Capture the cell that displays the provided text and extract its (X, Y) central coordinate. 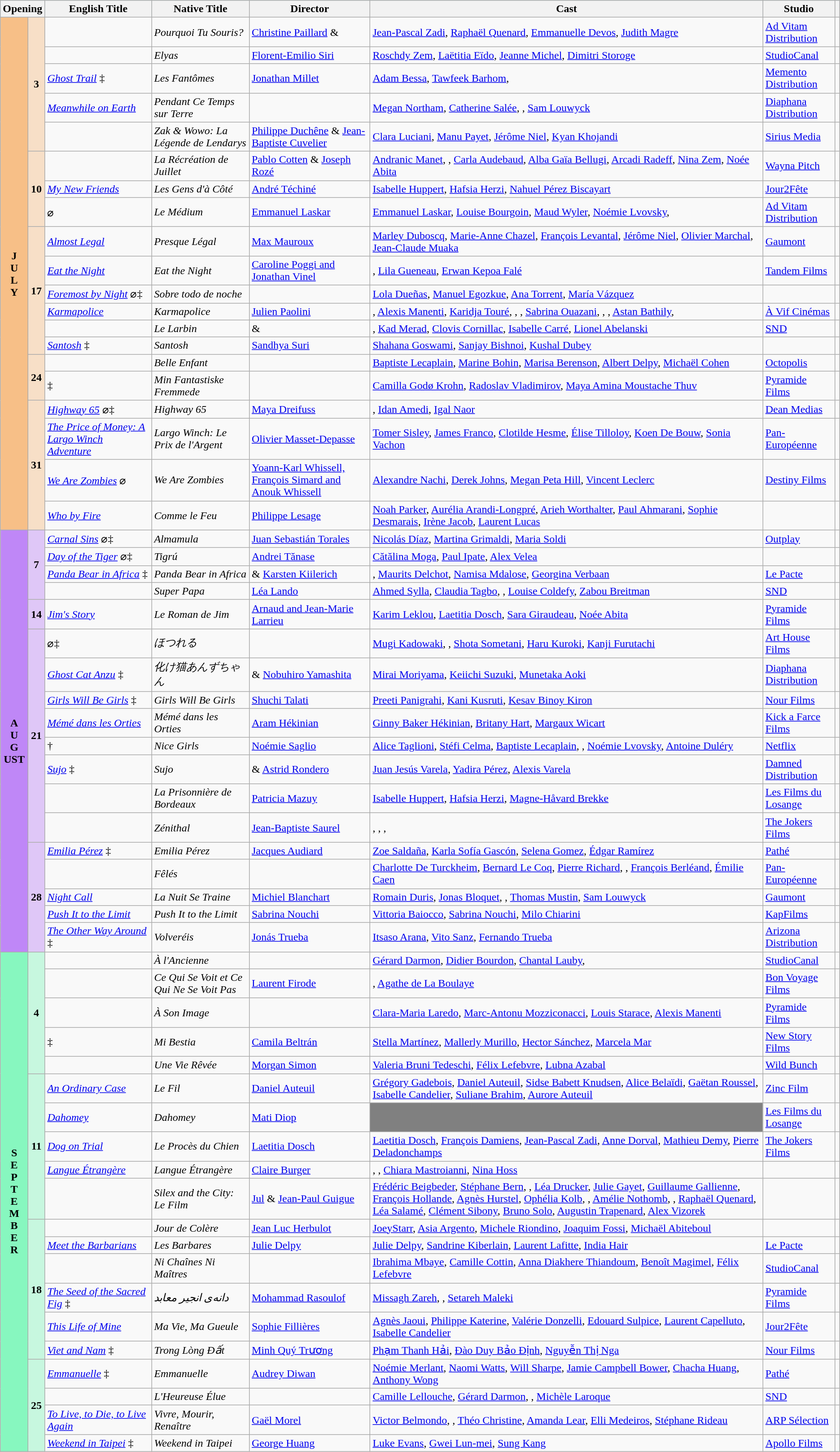
Gaël Morel (310, 1420)
Baptiste Lecaplain, Marine Bohin, Marisa Berenson, Albert Delpy, Michaël Cohen (566, 363)
Alexandre Nachi, Derek Johns, Megan Peta Hill, Vincent Leclerc (566, 480)
Day of the Tiger ⌀‡ (98, 557)
11 (36, 1146)
Roschdy Zem, Laëtitia Eïdo, Jeanne Michel, Dimitri Storoge (566, 55)
Noémie Saglio (310, 746)
Stella Martínez, Mallerly Murillo, Hector Sánchez, Marcela Mar (566, 1042)
Director (310, 9)
Julien Paolini (310, 311)
25 (36, 1405)
Arnaud and Jean-Marie Larrieu (310, 614)
Zoe Saldaña, Karla Sofía Gascón, Selena Gomez, Édgar Ramírez (566, 851)
Ce Qui Se Voit et Ce Qui Ne Se Voit Pas (201, 984)
Julie Delpy, Sandrine Kiberlain, Laurent Lafitte, India Hair (566, 1245)
Karim Leklou, Laetitia Dosch, Sara Giraudeau, Noée Abita (566, 614)
Nice Girls (201, 746)
Agnès Jaoui, Philippe Katerine, Valérie Donzelli, Edouard Sulpice, Laurent Capelluto, Isabelle Candelier (566, 1326)
Damned Distribution (799, 769)
Dean Medias (799, 409)
Pourquoi Tu Souris? (201, 32)
Ahmed Sylla, Claudia Tagbo, , Louise Coldefy, Zabou Breitman (566, 591)
Who by Fire (98, 515)
Sobre todo de noche (201, 294)
& Astrid Rondero (310, 769)
24 (36, 377)
My New Friends (98, 189)
Belle Enfant (201, 363)
Carnal Sins ⌀‡ (98, 539)
Bon Voyage Films (799, 984)
† (98, 746)
Emilia Pérez ‡ (98, 851)
, Idan Amedi, Igal Naor (566, 409)
Vivre, Mourir, Renaître (201, 1420)
À Son Image (201, 1012)
Studio (799, 9)
À l'Ancienne (201, 960)
André Téchiné (310, 189)
Sirius Media (799, 136)
Jim's Story (98, 614)
& Karsten Kiilerich (310, 574)
Phạm Thanh Hải, Đào Duy Bảo Định, Nguyễn Thị Nga (566, 1350)
Tandem Films (799, 270)
Le Roman de Jim (201, 614)
Sandhya Suri (310, 346)
SEPTEMBER (14, 1202)
دانه‌ی انجیر معابد (201, 1298)
Clara Luciani, Manu Payet, Jérôme Niel, Kyan Khojandi (566, 136)
Mati Diop (310, 1117)
Outplay (799, 539)
Morgan Simon (310, 1065)
Destiny Films (799, 480)
Patricia Mazuy (310, 799)
Shuchi Talati (310, 700)
Valeria Bruni Tedeschi, Félix Lefebvre, Lubna Azabal (566, 1065)
Victor Belmondo, , Théo Christine, Amanda Lear, Elli Medeiros, Stéphane Rideau (566, 1420)
Emmanuel Laskar, Louise Bourgoin, Maud Wyler, Noémie Lvovsky, (566, 212)
Jour de Colère (201, 1228)
3 (36, 84)
AUGUST (14, 741)
Sabrina Nouchi (310, 914)
Almost Legal (98, 241)
Léa Lando (310, 591)
Highway 65 (201, 409)
Santosh ‡ (98, 346)
Minh Quý Trương (310, 1350)
Panda Bear in Africa ‡ (98, 574)
Jean-Pascal Zadi, Raphaël Quenard, Emmanuelle Devos, Judith Magre (566, 32)
Jonás Trueba (310, 937)
Largo Winch: Le Prix de l'Argent (201, 439)
Vittoria Baiocco, Sabrina Nouchi, Milo Chiarini (566, 914)
Min Fantastiske Fremmede (201, 386)
New Story Films (799, 1042)
Emilia Pérez (201, 851)
Viet and Nam ‡ (98, 1350)
Santosh (201, 346)
Romain Duris, Jonas Bloquet, , Thomas Mustin, Sam Louwyck (566, 897)
Silex and the City: Le Film (201, 1199)
, Alexis Manenti, Karidja Touré, , , Sabrina Ouazani, , , Astan Bathily, (566, 311)
La Nuit Se Traine (201, 897)
Andranic Manet, , Carla Audebaud, Alba Gaïa Bellugi, Arcadi Radeff, Nina Zem, Noée Abita (566, 166)
Megan Northam, Catherine Salée, , Sam Louwyck (566, 108)
To Live, to Die, to Live Again (98, 1420)
Highway 65 ⌀‡ (98, 409)
17 (36, 290)
Missagh Zareh, , Setareh Maleki (566, 1298)
Dog on Trial (98, 1147)
Juan Jesús Varela, Yadira Pérez, Alexis Varela (566, 769)
Camille Lellouche, Gérard Darmon, , Michèle Laroque (566, 1397)
Night Call (98, 897)
JoeyStarr, Asia Argento, Michele Riondino, Joaquim Fossi, Michaël Abiteboul (566, 1228)
Julie Delpy (310, 1245)
Noémie Merlant, Naomi Watts, Will Sharpe, Jamie Campbell Bower, Chacha Huang, Anthony Wong (566, 1374)
Shahana Goswami, Sanjay Bishnoi, Kushal Dubey (566, 346)
Philippe Duchêne & Jean-Baptiste Cuvelier (310, 136)
Jul & Jean-Paul Guigue (310, 1199)
Wayna Pitch (799, 166)
Trong Lòng Đất (201, 1350)
Olivier Masset-Depasse (310, 439)
Meet the Barbarians (98, 1245)
Laetitia Dosch, François Damiens, Jean-Pascal Zadi, Anne Dorval, Mathieu Demy, Pierre Deladonchamps (566, 1147)
This Life of Mine (98, 1326)
⌀‡ (98, 643)
Apollo Films (799, 1443)
Daniel Auteuil (310, 1088)
21 (36, 735)
Emmanuelle (201, 1374)
Le Fil (201, 1088)
7 (36, 564)
28 (36, 897)
Caroline Poggi and Jonathan Vinel (310, 270)
Cătălina Moga, Paul Ipate, Alex Velea (566, 557)
An Ordinary Case (98, 1088)
Kick a Farce Films (799, 723)
Nicolás Díaz, Martina Grimaldi, Maria Soldi (566, 539)
Camila Beltrán (310, 1042)
Camilla Godø Krohn, Radoslav Vladimirov, Maya Amina Moustache Thuv (566, 386)
Almamula (201, 539)
Jonathan Millet (310, 78)
JULY (14, 274)
Sujo (201, 769)
Preeti Panigrahi, Kani Kusruti, Kesav Binoy Kiron (566, 700)
Cast (566, 9)
Sophie Fillières (310, 1326)
Charlotte De Turckheim, Bernard Le Coq, Pierre Richard, , François Berléand, Émilie Caen (566, 874)
Jacques Audiard (310, 851)
Emmanuel Laskar (310, 212)
Tomer Sisley, James Franco, Clotilde Hesme, Élise Tilloloy, Koen De Bouw, Sonia Vachon (566, 439)
Alice Taglioni, Stéfi Celma, Baptiste Lecaplain, , Noémie Lvovsky, Antoine Duléry (566, 746)
Weekend in Taipei (201, 1443)
Clara-Maria Laredo, Marc-Antonu Mozziconacci, Louis Starace, Alexis Manenti (566, 1012)
Art House Films (799, 643)
Opening (22, 9)
Juan Sebastián Torales (310, 539)
& (310, 328)
Philippe Lesage (310, 515)
Michiel Blanchart (310, 897)
Ibrahima Mbaye, Camille Cottin, Anna Diakhere Thiandoum, Benoît Magimel, Félix Lefebvre (566, 1268)
Jean-Baptiste Saurel (310, 827)
La Prisonnière de Bordeaux (201, 799)
Ghost Cat Anzu ‡ (98, 674)
Isabelle Huppert, Hafsia Herzi, Magne-Håvard Brekke (566, 799)
, Maurits Delchot, Namisa Mdalose, Georgina Verbaan (566, 574)
The Other Way Around ‡ (98, 937)
Pablo Cotten & Joseph Rozé (310, 166)
Jean Luc Herbulot (310, 1228)
Girls Will Be Girls (201, 700)
Max Mauroux (310, 241)
Elyas (201, 55)
Le Procès du Chien (201, 1147)
Itsaso Arana, Vito Sanz, Fernando Trueba (566, 937)
4 (36, 1012)
, , Chiara Mastroianni, Nina Hoss (566, 1170)
Claire Burger (310, 1170)
Ma Vie, Ma Gueule (201, 1326)
Yoann-Karl Whissell, François Simard and Anouk Whissell (310, 480)
Pendant Ce Temps sur Terre (201, 108)
Ni Chaînes Ni Maîtres (201, 1268)
Presque Légal (201, 241)
Volveréis (201, 937)
Luke Evans, Gwei Lun-mei, Sung Kang (566, 1443)
Mugi Kadowaki, , Shota Sometani, Haru Kuroki, Kanji Furutachi (566, 643)
化け猫あんずちゃん (201, 674)
Noah Parker, Aurélia Arandi-Longpré, Arieh Worthalter, Paul Ahmarani, Sophie Desmarais, Irène Jacob, Laurent Lucas (566, 515)
Comme le Feu (201, 515)
Ginny Baker Hékinian, Britany Hart, Margaux Wicart (566, 723)
Octopolis (799, 363)
Les Gens d'à Côté (201, 189)
Arizona Distribution (799, 937)
Audrey Diwan (310, 1374)
Maya Dreifuss (310, 409)
English Title (98, 9)
ほつれる (201, 643)
Zinc Film (799, 1088)
L'Heureuse Élue (201, 1397)
Meanwhile on Earth (98, 108)
Zénithal (201, 827)
Emmanuelle ‡ (98, 1374)
31 (36, 465)
, Kad Merad, Clovis Cornillac, Isabelle Carré, Lionel Abelanski (566, 328)
Laetitia Dosch (310, 1147)
Native Title (201, 9)
Laurent Firode (310, 984)
Mi Bestia (201, 1042)
Girls Will Be Girls ‡ (98, 700)
The Price of Money: A Largo Winch Adventure (98, 439)
& Nobuhiro Yamashita (310, 674)
Les Fantômes (201, 78)
Netflix (799, 746)
Marley Duboscq, Marie-Anne Chazel, François Levantal, Jérôme Niel, Olivier Marchal, Jean-Claude Muaka (566, 241)
Super Papa (201, 591)
Wild Bunch (799, 1065)
Andrei Tănase (310, 557)
, Lila Gueneau, Erwan Kepoa Falé (566, 270)
KapFilms (799, 914)
Weekend in Taipei ‡ (98, 1443)
⌀ (98, 212)
Foremost by Night ⌀‡ (98, 294)
Florent-Emilio Siri (310, 55)
Sujo ‡ (98, 769)
Mirai Moriyama, Keiichi Suzuki, Munetaka Aoki (566, 674)
Le Médium (201, 212)
George Huang (310, 1443)
Fêlés (201, 874)
Ghost Trail ‡ (98, 78)
Gérard Darmon, Didier Bourdon, Chantal Lauby, (566, 960)
Zak & Wowo: La Légende de Lendarys (201, 136)
Isabelle Huppert, Hafsia Herzi, Nahuel Pérez Biscayart (566, 189)
We Are Zombies (201, 480)
18 (36, 1290)
Memento Distribution (799, 78)
À Vif Cinémas (799, 311)
Panda Bear in Africa (201, 574)
Tigrú (201, 557)
ARP Sélection (799, 1420)
Lola Dueñas, Manuel Egozkue, Ana Torrent, María Vázquez (566, 294)
La Récréation de Juillet (201, 166)
, Agathe de La Boulaye (566, 984)
14 (36, 614)
Mohammad Rasoulof (310, 1298)
Grégory Gadebois, Daniel Auteuil, Sidse Babett Knudsen, Alice Belaïdi, Gaëtan Roussel, Isabelle Candelier, Suliane Brahim, Aurore Auteuil (566, 1088)
Le Larbin (201, 328)
Une Vie Rêvée (201, 1065)
Christine Paillard & (310, 32)
We Are Zombies ⌀ (98, 480)
Les Barbares (201, 1245)
Aram Hékinian (310, 723)
10 (36, 189)
Adam Bessa, Tawfeek Barhom, (566, 78)
The Seed of the Sacred Fig ‡ (98, 1298)
, , , (566, 827)
